Capture the cell that displays the provided text and extract its [x, y] central coordinate. 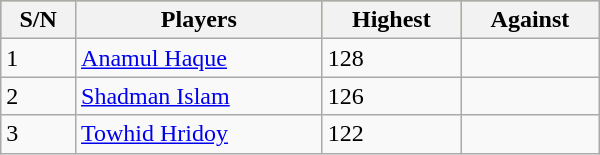
Shadman Islam [200, 96]
Players [200, 20]
2 [38, 96]
Anamul Haque [200, 58]
122 [392, 134]
Against [530, 20]
Towhid Hridoy [200, 134]
3 [38, 134]
1 [38, 58]
S/N [38, 20]
Highest [392, 20]
128 [392, 58]
126 [392, 96]
